Identify which cell holds the provided text, then report its (x, y) central coordinate. 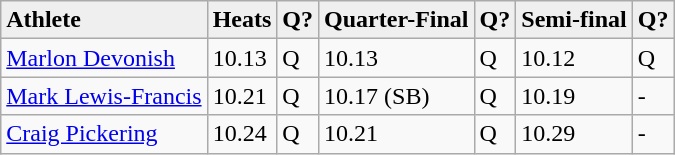
Semi-final (574, 20)
10.12 (574, 58)
Heats (242, 20)
10.29 (574, 134)
Craig Pickering (104, 134)
10.24 (242, 134)
Mark Lewis-Francis (104, 96)
10.17 (SB) (396, 96)
Athlete (104, 20)
10.19 (574, 96)
Marlon Devonish (104, 58)
Quarter-Final (396, 20)
